Find where the given text appears and provide that cell's center as (x, y) coordinate. 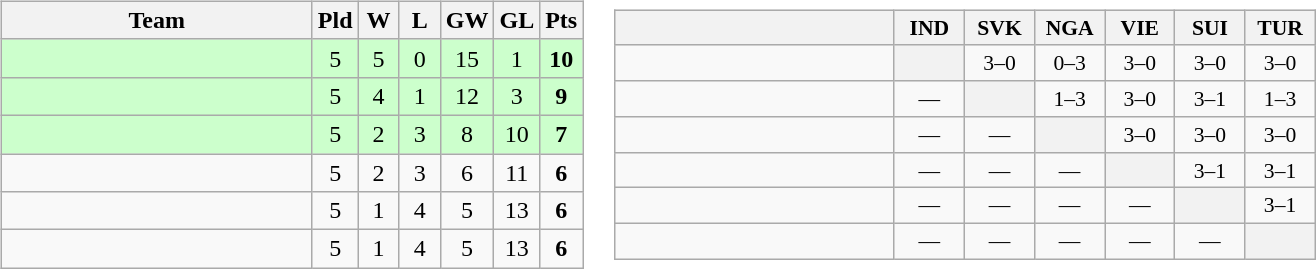
8 (467, 134)
IND (929, 28)
W (378, 20)
9 (562, 96)
0 (420, 58)
11 (517, 173)
Pld (335, 20)
Team (156, 20)
SVK (999, 28)
0–3 (1070, 63)
Pts (562, 20)
VIE (1140, 28)
NGA (1070, 28)
GL (517, 20)
7 (562, 134)
12 (467, 96)
SUI (1210, 28)
L (420, 20)
TUR (1280, 28)
15 (467, 58)
GW (467, 20)
